Capture the cell that displays the provided text and extract its (X, Y) central coordinate. 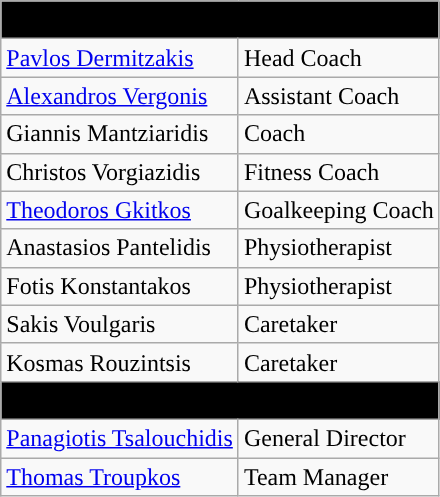
Sakis Voulgaris (120, 324)
Thomas Troupkos (120, 477)
Theodoros Gkitkos (120, 210)
Assistant Coach (338, 96)
Sport management and organisation (220, 400)
Pavlos Dermitzakis (120, 58)
Alexandros Vergonis (120, 96)
Kosmas Rouzintsis (120, 362)
Panagiotis Tsalouchidis (120, 438)
Anastasios Pantelidis (120, 248)
Christos Vorgiazidis (120, 172)
Fitness Coach (338, 172)
Fotis Konstantakos (120, 286)
Team Manager (338, 477)
Coaching staff (220, 20)
General Director (338, 438)
Head Coach (338, 58)
Giannis Mantziaridis (120, 134)
Coach (338, 134)
Goalkeeping Coach (338, 210)
